Determine the (X, Y) coordinate at the center of the cell enclosing the given text.  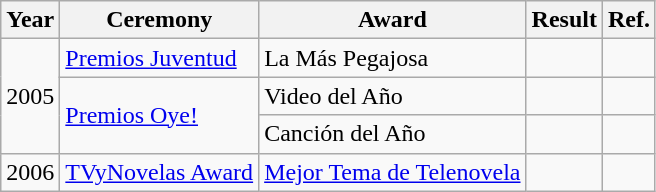
2005 (30, 96)
Award (392, 20)
Canción del Año (392, 134)
Ceremony (160, 20)
Year (30, 20)
TVyNovelas Award (160, 172)
2006 (30, 172)
Ref. (628, 20)
Premios Oye! (160, 115)
Result (564, 20)
La Más Pegajosa (392, 58)
Mejor Tema de Telenovela (392, 172)
Video del Año (392, 96)
Premios Juventud (160, 58)
